Identify which cell holds the provided text, then report its [x, y] central coordinate. 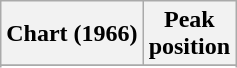
Chart (1966) [72, 34]
Peak position [189, 34]
